From the cell containing the given text, extract its center point as [X, Y] coordinate. 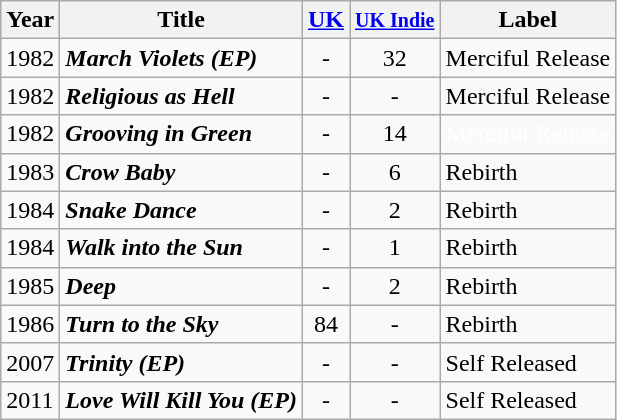
84 [326, 324]
Walk into the Sun [182, 248]
Crow Baby [182, 172]
Trinity (EP) [182, 362]
Label [528, 20]
Grooving in Green [182, 134]
32 [396, 58]
Turn to the Sky [182, 324]
Year [30, 20]
2011 [30, 400]
14 [396, 134]
6 [396, 172]
1985 [30, 286]
2007 [30, 362]
Title [182, 20]
Snake Dance [182, 210]
UK Indie [396, 20]
1986 [30, 324]
Deep [182, 286]
UK [326, 20]
1983 [30, 172]
March Violets (EP) [182, 58]
1 [396, 248]
Religious as Hell [182, 96]
Love Will Kill You (EP) [182, 400]
